Search for the cell housing the specified text and yield its [x, y] center coordinate. 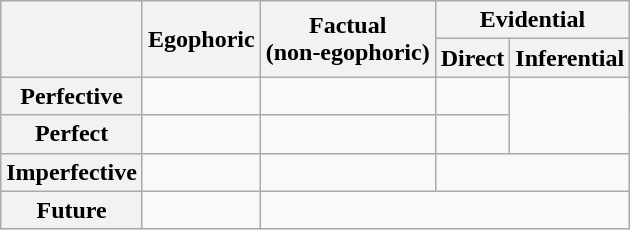
Imperfective [72, 172]
Perfect [72, 134]
Future [72, 210]
Perfective [72, 96]
Evidential [532, 20]
Egophoric [201, 39]
Inferential [570, 58]
Factual(non-egophoric) [348, 39]
Direct [472, 58]
